Locate the cell with the specified text and output its [X, Y] center coordinate. 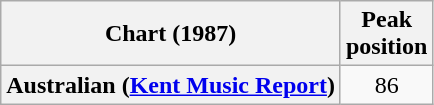
86 [386, 85]
Chart (1987) [171, 34]
Peakposition [386, 34]
Australian (Kent Music Report) [171, 85]
